Provide the (X, Y) coordinate of the cell's center where the given text is located.  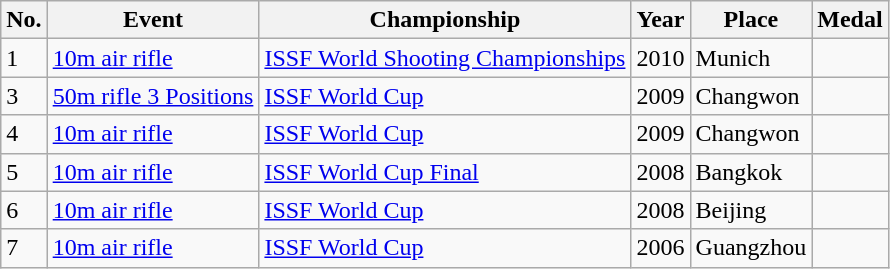
No. (24, 20)
Bangkok (751, 172)
Championship (445, 20)
1 (24, 58)
Medal (850, 20)
Place (751, 20)
Beijing (751, 210)
3 (24, 96)
2010 (660, 58)
Event (153, 20)
6 (24, 210)
Guangzhou (751, 248)
50m rifle 3 Positions (153, 96)
5 (24, 172)
7 (24, 248)
Munich (751, 58)
2006 (660, 248)
ISSF World Cup Final (445, 172)
Year (660, 20)
ISSF World Shooting Championships (445, 58)
4 (24, 134)
